Locate the cell with the specified text and output its (X, Y) center coordinate. 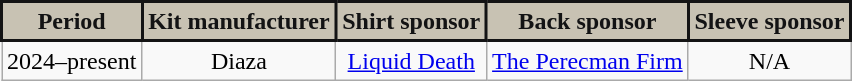
Liquid Death (412, 60)
Period (72, 22)
Kit manufacturer (239, 22)
N/A (770, 60)
The Perecman Firm (588, 60)
Back sponsor (588, 22)
Shirt sponsor (412, 22)
Diaza (239, 60)
2024–present (72, 60)
Sleeve sponsor (770, 22)
